For the text-containing cell, return its midpoint in (x, y) coordinate format. 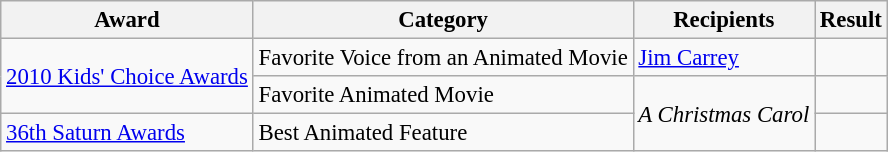
Recipients (724, 20)
Favorite Animated Movie (443, 95)
A Christmas Carol (724, 114)
2010 Kids' Choice Awards (127, 76)
Award (127, 20)
36th Saturn Awards (127, 133)
Result (852, 20)
Category (443, 20)
Favorite Voice from an Animated Movie (443, 58)
Jim Carrey (724, 58)
Best Animated Feature (443, 133)
